Output the (x, y) coordinate of the center of the cell containing the given text.  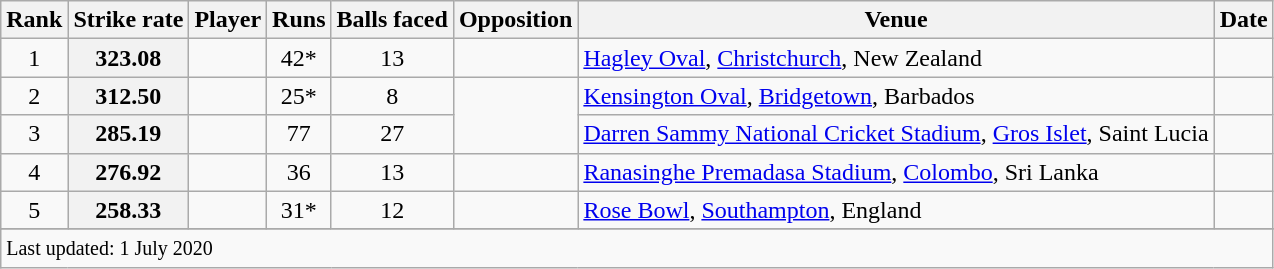
Player (228, 20)
5 (34, 210)
Rank (34, 20)
31* (299, 210)
258.33 (128, 210)
Opposition (515, 20)
3 (34, 134)
2 (34, 96)
Strike rate (128, 20)
Date (1244, 20)
1 (34, 58)
27 (392, 134)
Darren Sammy National Cricket Stadium, Gros Islet, Saint Lucia (896, 134)
77 (299, 134)
Hagley Oval, Christchurch, New Zealand (896, 58)
Ranasinghe Premadasa Stadium, Colombo, Sri Lanka (896, 172)
4 (34, 172)
Venue (896, 20)
312.50 (128, 96)
323.08 (128, 58)
42* (299, 58)
285.19 (128, 134)
25* (299, 96)
Last updated: 1 July 2020 (637, 248)
Rose Bowl, Southampton, England (896, 210)
Kensington Oval, Bridgetown, Barbados (896, 96)
8 (392, 96)
12 (392, 210)
Balls faced (392, 20)
36 (299, 172)
Runs (299, 20)
276.92 (128, 172)
